Find where the given text appears and provide that cell's center as (X, Y) coordinate. 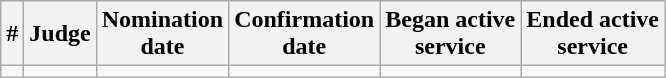
Began activeservice (450, 34)
Confirmationdate (304, 34)
Nominationdate (162, 34)
Judge (60, 34)
Ended activeservice (593, 34)
# (12, 34)
